Find where the given text appears and provide that cell's center as (x, y) coordinate. 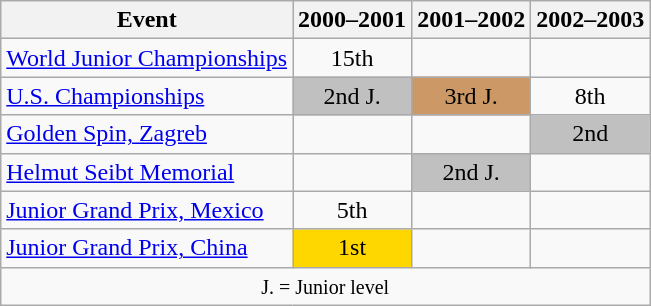
U.S. Championships (147, 96)
2000–2001 (352, 20)
2002–2003 (590, 20)
3rd J. (472, 96)
World Junior Championships (147, 58)
Helmut Seibt Memorial (147, 172)
Event (147, 20)
J. = Junior level (326, 286)
2001–2002 (472, 20)
Junior Grand Prix, Mexico (147, 210)
Golden Spin, Zagreb (147, 134)
5th (352, 210)
Junior Grand Prix, China (147, 248)
15th (352, 58)
2nd (590, 134)
8th (590, 96)
1st (352, 248)
